Find where the given text appears and provide that cell's center as [X, Y] coordinate. 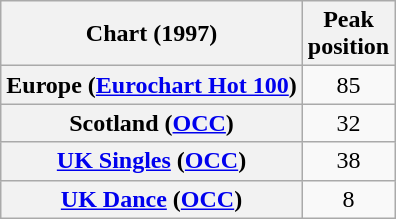
Europe (Eurochart Hot 100) [152, 85]
Scotland (OCC) [152, 123]
Peakposition [348, 34]
UK Singles (OCC) [152, 161]
Chart (1997) [152, 34]
85 [348, 85]
UK Dance (OCC) [152, 199]
8 [348, 199]
38 [348, 161]
32 [348, 123]
